Pinpoint the cell where the given text exists, returning its (x, y) midpoint coordinate. 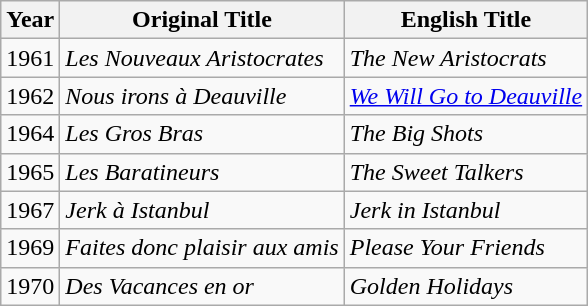
The Big Shots (466, 134)
1969 (30, 248)
1961 (30, 58)
Golden Holidays (466, 286)
1970 (30, 286)
We Will Go to Deauville (466, 96)
1967 (30, 210)
The New Aristocrats (466, 58)
Les Gros Bras (202, 134)
Original Title (202, 20)
Jerk à Istanbul (202, 210)
1964 (30, 134)
Nous irons à Deauville (202, 96)
Des Vacances en or (202, 286)
1962 (30, 96)
1965 (30, 172)
The Sweet Talkers (466, 172)
Faites donc plaisir aux amis (202, 248)
Year (30, 20)
Please Your Friends (466, 248)
English Title (466, 20)
Les Baratineurs (202, 172)
Les Nouveaux Aristocrates (202, 58)
Jerk in Istanbul (466, 210)
